Detect which cell encompasses the target text, then output its (X, Y) center coordinate. 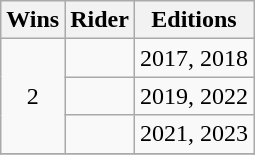
2017, 2018 (194, 58)
2021, 2023 (194, 134)
Wins (33, 20)
2 (33, 96)
Editions (194, 20)
2019, 2022 (194, 96)
Rider (100, 20)
